Identify which cell holds the provided text, then report its [X, Y] central coordinate. 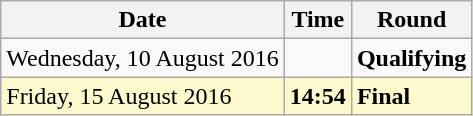
Wednesday, 10 August 2016 [143, 58]
Date [143, 20]
14:54 [318, 96]
Round [411, 20]
Friday, 15 August 2016 [143, 96]
Qualifying [411, 58]
Time [318, 20]
Final [411, 96]
